Return [X, Y] of the center of cell containing provided text 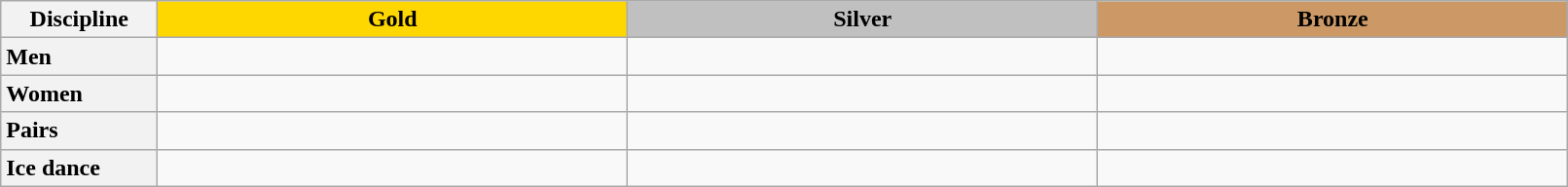
Women [80, 93]
Bronze [1333, 19]
Pairs [80, 131]
Discipline [80, 19]
Silver [862, 19]
Ice dance [80, 168]
Men [80, 56]
Gold [393, 19]
